From the cell containing the given text, extract its center point as [x, y] coordinate. 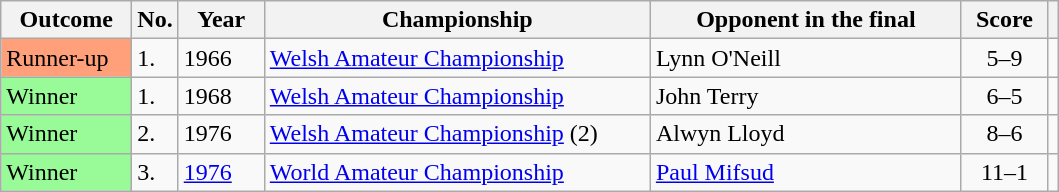
2. [155, 134]
No. [155, 20]
8–6 [1004, 134]
1968 [221, 96]
5–9 [1004, 58]
Runner-up [66, 58]
Score [1004, 20]
11–1 [1004, 172]
Year [221, 20]
6–5 [1004, 96]
Lynn O'Neill [806, 58]
Paul Mifsud [806, 172]
World Amateur Championship [457, 172]
John Terry [806, 96]
Opponent in the final [806, 20]
Outcome [66, 20]
1966 [221, 58]
3. [155, 172]
Championship [457, 20]
Welsh Amateur Championship (2) [457, 134]
Alwyn Lloyd [806, 134]
